Search for the cell housing the specified text and yield its (X, Y) center coordinate. 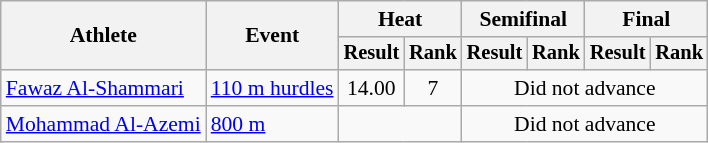
Mohammad Al-Azemi (104, 124)
Semifinal (524, 19)
Heat (400, 19)
800 m (272, 124)
7 (433, 88)
Event (272, 36)
Athlete (104, 36)
110 m hurdles (272, 88)
14.00 (372, 88)
Fawaz Al-Shammari (104, 88)
Final (646, 19)
